Return the [x, y] coordinate for the center point of the cell that contains the specified text.  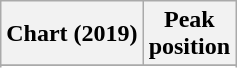
Peakposition [189, 34]
Chart (2019) [72, 34]
